For the text-containing cell, return its midpoint in (X, Y) coordinate format. 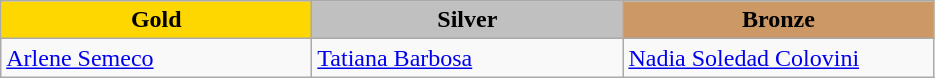
Tatiana Barbosa (468, 58)
Nadia Soledad Colovini (778, 58)
Silver (468, 20)
Arlene Semeco (156, 58)
Bronze (778, 20)
Gold (156, 20)
